Find where the given text appears and provide that cell's center as (x, y) coordinate. 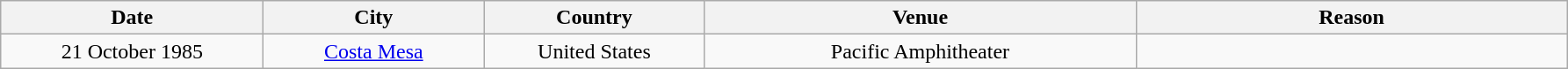
Country (594, 18)
Reason (1351, 18)
21 October 1985 (132, 51)
United States (594, 51)
Pacific Amphitheater (921, 51)
Costa Mesa (374, 51)
City (374, 18)
Date (132, 18)
Venue (921, 18)
